Extract the [X, Y] coordinate from the center of the cell holding the provided text.  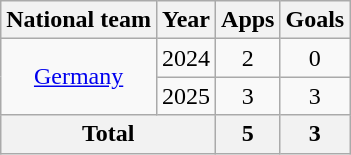
2025 [186, 96]
Germany [79, 77]
2 [248, 58]
Goals [315, 20]
5 [248, 134]
0 [315, 58]
Total [108, 134]
2024 [186, 58]
Apps [248, 20]
Year [186, 20]
National team [79, 20]
